Find where the given text appears and provide that cell's center as [X, Y] coordinate. 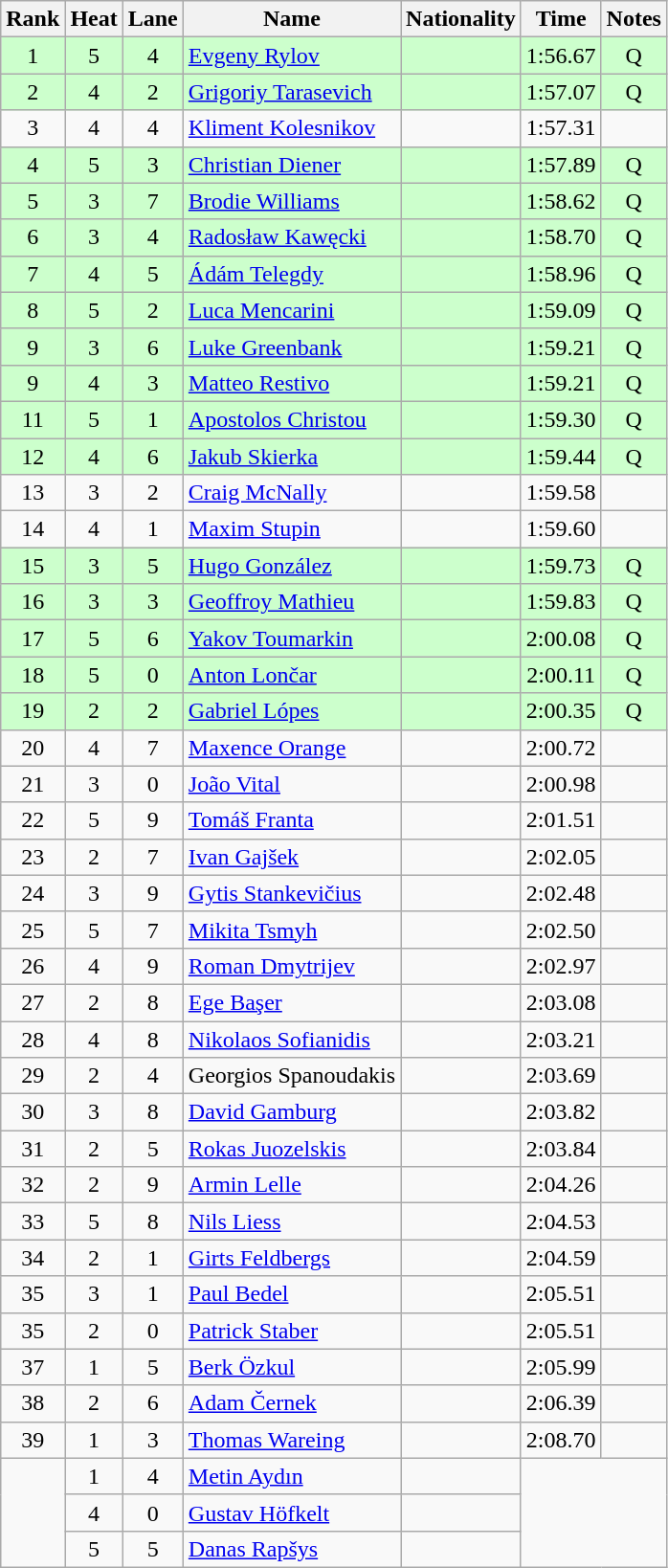
38 [33, 1403]
Maxence Orange [291, 748]
22 [33, 820]
2:01.51 [561, 820]
13 [33, 493]
Danas Rapšys [291, 1549]
Luca Mencarini [291, 310]
28 [33, 1039]
1:58.96 [561, 274]
Anton Lončar [291, 675]
Rank [33, 19]
David Gamburg [291, 1112]
12 [33, 457]
Luke Greenbank [291, 347]
Apostolos Christou [291, 419]
14 [33, 529]
Brodie Williams [291, 201]
19 [33, 711]
26 [33, 966]
1:59.30 [561, 419]
2:00.08 [561, 638]
Metin Aydın [291, 1476]
2:00.11 [561, 675]
2:00.72 [561, 748]
30 [33, 1112]
Mikita Tsmyh [291, 930]
2:05.99 [561, 1367]
1:57.89 [561, 165]
21 [33, 784]
1:58.62 [561, 201]
1:56.67 [561, 56]
Craig McNally [291, 493]
2:02.97 [561, 966]
Nationality [461, 19]
Nils Liess [291, 1221]
Hugo González [291, 566]
Gustav Höfkelt [291, 1512]
Ivan Gajšek [291, 857]
1:58.70 [561, 237]
Evgeny Rylov [291, 56]
Gytis Stankevičius [291, 893]
34 [33, 1258]
18 [33, 675]
Grigoriy Tarasevich [291, 92]
1:59.83 [561, 602]
24 [33, 893]
1:59.09 [561, 310]
15 [33, 566]
Roman Dmytrijev [291, 966]
Berk Özkul [291, 1367]
1:57.07 [561, 92]
2:04.26 [561, 1185]
Gabriel Lópes [291, 711]
Radosław Kawęcki [291, 237]
16 [33, 602]
Heat [94, 19]
2:03.21 [561, 1039]
27 [33, 1002]
Ege Başer [291, 1002]
Nikolaos Sofianidis [291, 1039]
Kliment Kolesnikov [291, 128]
2:00.35 [561, 711]
31 [33, 1149]
Girts Feldbergs [291, 1258]
1:57.31 [561, 128]
33 [33, 1221]
Jakub Skierka [291, 457]
Matteo Restivo [291, 383]
Geoffroy Mathieu [291, 602]
Time [561, 19]
Yakov Toumarkin [291, 638]
Patrick Staber [291, 1331]
20 [33, 748]
2:03.08 [561, 1002]
17 [33, 638]
2:02.48 [561, 893]
Paul Bedel [291, 1294]
2:02.50 [561, 930]
2:03.82 [561, 1112]
Adam Černek [291, 1403]
2:04.59 [561, 1258]
1:59.60 [561, 529]
Christian Diener [291, 165]
João Vital [291, 784]
Tomáš Franta [291, 820]
Name [291, 19]
Ádám Telegdy [291, 274]
Armin Lelle [291, 1185]
2:08.70 [561, 1440]
23 [33, 857]
Georgios Spanoudakis [291, 1076]
1:59.44 [561, 457]
39 [33, 1440]
2:02.05 [561, 857]
Thomas Wareing [291, 1440]
Notes [634, 19]
29 [33, 1076]
11 [33, 419]
25 [33, 930]
32 [33, 1185]
2:06.39 [561, 1403]
37 [33, 1367]
1:59.58 [561, 493]
2:03.84 [561, 1149]
2:04.53 [561, 1221]
Maxim Stupin [291, 529]
1:59.73 [561, 566]
Rokas Juozelskis [291, 1149]
2:03.69 [561, 1076]
2:00.98 [561, 784]
Lane [153, 19]
